From the cell containing the given text, extract its center point as [x, y] coordinate. 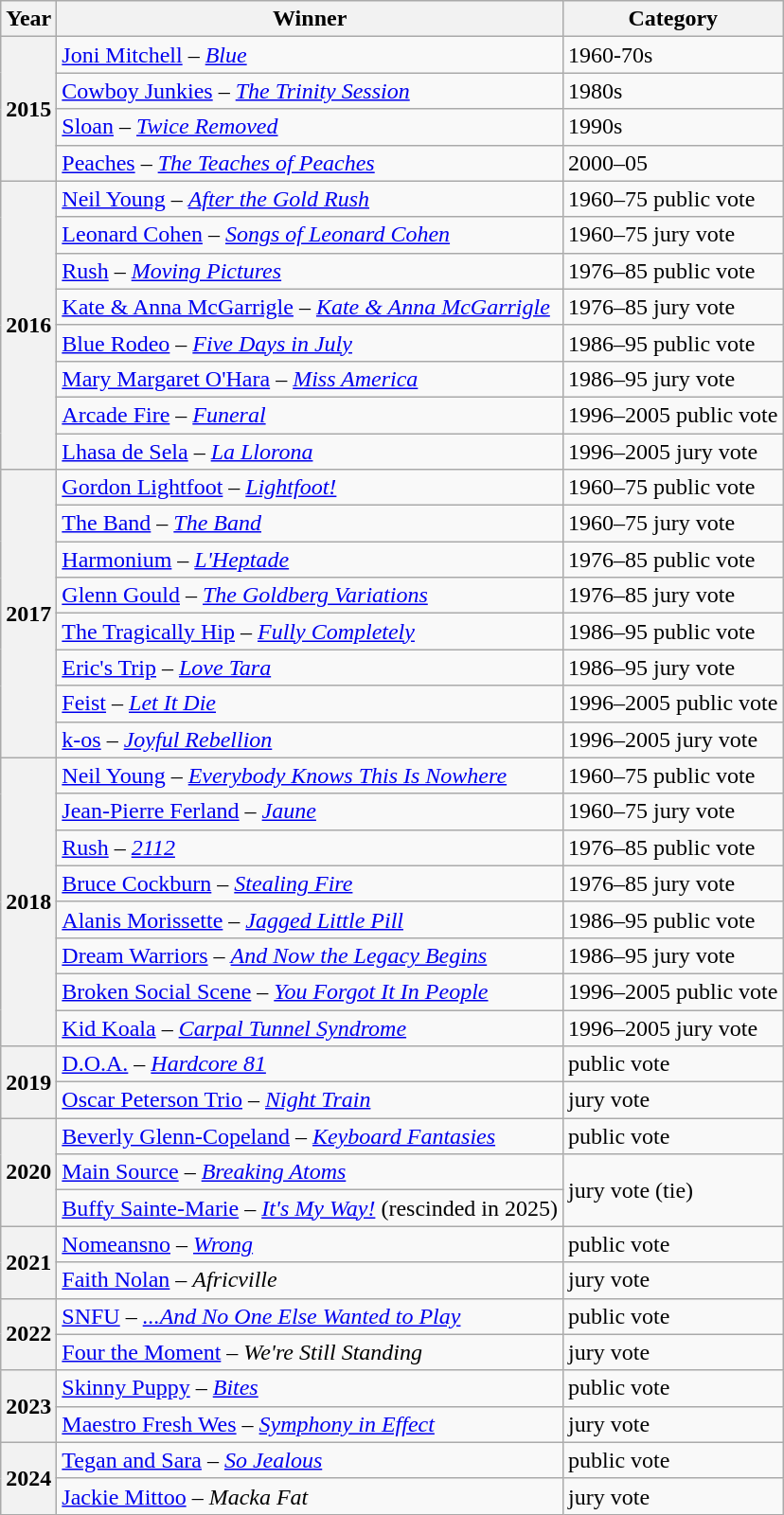
Glenn Gould – The Goldberg Variations [311, 596]
jury vote (tie) [673, 1190]
Bruce Cockburn – Stealing Fire [311, 883]
Feist – Let It Die [311, 704]
Category [673, 19]
The Tragically Hip – Fully Completely [311, 632]
Gordon Lightfoot – Lightfoot! [311, 488]
Rush – 2112 [311, 847]
SNFU – ...And No One Else Wanted to Play [311, 1316]
Kid Koala – Carpal Tunnel Syndrome [311, 1027]
Blue Rodeo – Five Days in July [311, 343]
Eric's Trip – Love Tara [311, 668]
Skinny Puppy – Bites [311, 1388]
Lhasa de Sela – La Llorona [311, 452]
The Band – The Band [311, 524]
2018 [28, 901]
k-os – Joyful Rebellion [311, 740]
Faith Nolan – Africville [311, 1280]
2020 [28, 1172]
Beverly Glenn-Copeland – Keyboard Fantasies [311, 1136]
1990s [673, 127]
Peaches – The Teaches of Peaches [311, 163]
Four the Moment – We're Still Standing [311, 1352]
2000–05 [673, 163]
Winner [311, 19]
2023 [28, 1406]
Broken Social Scene – You Forgot It In People [311, 991]
2024 [28, 1478]
Jean-Pierre Ferland – Jaune [311, 811]
Leonard Cohen – Songs of Leonard Cohen [311, 235]
Neil Young – After the Gold Rush [311, 199]
2016 [28, 325]
Nomeansno – Wrong [311, 1244]
2015 [28, 109]
Neil Young – Everybody Knows This Is Nowhere [311, 775]
2021 [28, 1262]
Harmonium – L'Heptade [311, 560]
1980s [673, 91]
Maestro Fresh Wes – Symphony in Effect [311, 1424]
D.O.A. – Hardcore 81 [311, 1064]
Main Source – Breaking Atoms [311, 1172]
2019 [28, 1082]
Tegan and Sara – So Jealous [311, 1460]
2022 [28, 1334]
Joni Mitchell – Blue [311, 55]
Buffy Sainte-Marie – It's My Way! (rescinded in 2025) [311, 1208]
Oscar Peterson Trio – Night Train [311, 1100]
Cowboy Junkies – The Trinity Session [311, 91]
1960-70s [673, 55]
Year [28, 19]
Dream Warriors – And Now the Legacy Begins [311, 955]
2017 [28, 614]
Sloan – Twice Removed [311, 127]
Alanis Morissette – Jagged Little Pill [311, 919]
Kate & Anna McGarrigle – Kate & Anna McGarrigle [311, 307]
Rush – Moving Pictures [311, 271]
Mary Margaret O'Hara – Miss America [311, 379]
Arcade Fire – Funeral [311, 415]
Jackie Mittoo – Macka Fat [311, 1496]
